Detect which cell encompasses the target text, then output its [x, y] center coordinate. 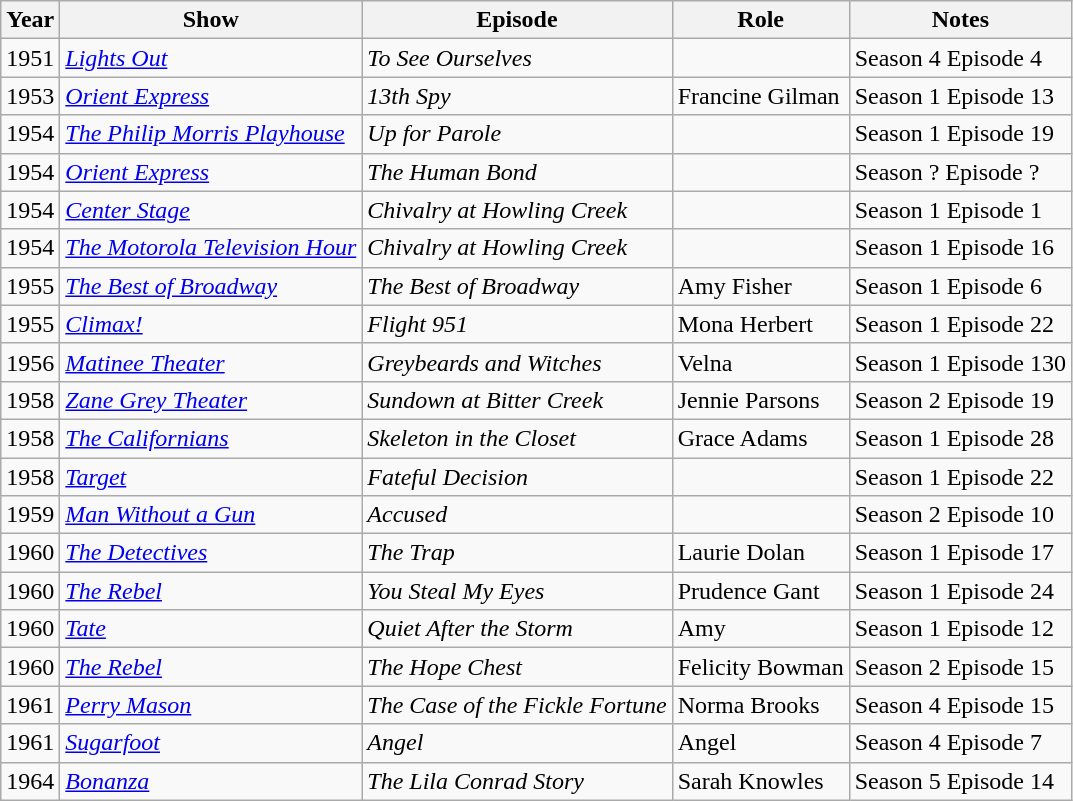
Season 2 Episode 10 [960, 515]
The Human Bond [517, 172]
Zane Grey Theater [211, 400]
Grace Adams [760, 438]
Flight 951 [517, 324]
Prudence Gant [760, 591]
Amy Fisher [760, 286]
Season 4 Episode 4 [960, 58]
1951 [30, 58]
The Hope Chest [517, 667]
Year [30, 20]
The Detectives [211, 553]
Francine Gilman [760, 96]
Laurie Dolan [760, 553]
The Lila Conrad Story [517, 781]
Season 1 Episode 130 [960, 362]
Matinee Theater [211, 362]
1959 [30, 515]
The Case of the Fickle Fortune [517, 705]
The Trap [517, 553]
Season 2 Episode 15 [960, 667]
The Californians [211, 438]
To See Ourselves [517, 58]
The Philip Morris Playhouse [211, 134]
Climax! [211, 324]
Man Without a Gun [211, 515]
Fateful Decision [517, 477]
Quiet After the Storm [517, 629]
Tate [211, 629]
Episode [517, 20]
Sarah Knowles [760, 781]
You Steal My Eyes [517, 591]
Felicity Bowman [760, 667]
Lights Out [211, 58]
Season ? Episode ? [960, 172]
Season 5 Episode 14 [960, 781]
Season 1 Episode 19 [960, 134]
Mona Herbert [760, 324]
Velna [760, 362]
Season 1 Episode 13 [960, 96]
Skeleton in the Closet [517, 438]
Center Stage [211, 210]
Sundown at Bitter Creek [517, 400]
Season 4 Episode 15 [960, 705]
Amy [760, 629]
Role [760, 20]
Show [211, 20]
Perry Mason [211, 705]
Jennie Parsons [760, 400]
Up for Parole [517, 134]
Season 2 Episode 19 [960, 400]
1964 [30, 781]
Season 1 Episode 12 [960, 629]
Accused [517, 515]
Season 1 Episode 24 [960, 591]
Sugarfoot [211, 743]
1953 [30, 96]
Season 1 Episode 16 [960, 248]
Season 4 Episode 7 [960, 743]
Target [211, 477]
Bonanza [211, 781]
13th Spy [517, 96]
Notes [960, 20]
Season 1 Episode 28 [960, 438]
Season 1 Episode 6 [960, 286]
Season 1 Episode 1 [960, 210]
Greybeards and Witches [517, 362]
Norma Brooks [760, 705]
1956 [30, 362]
The Motorola Television Hour [211, 248]
Season 1 Episode 17 [960, 553]
